Search for the cell housing the specified text and yield its [x, y] center coordinate. 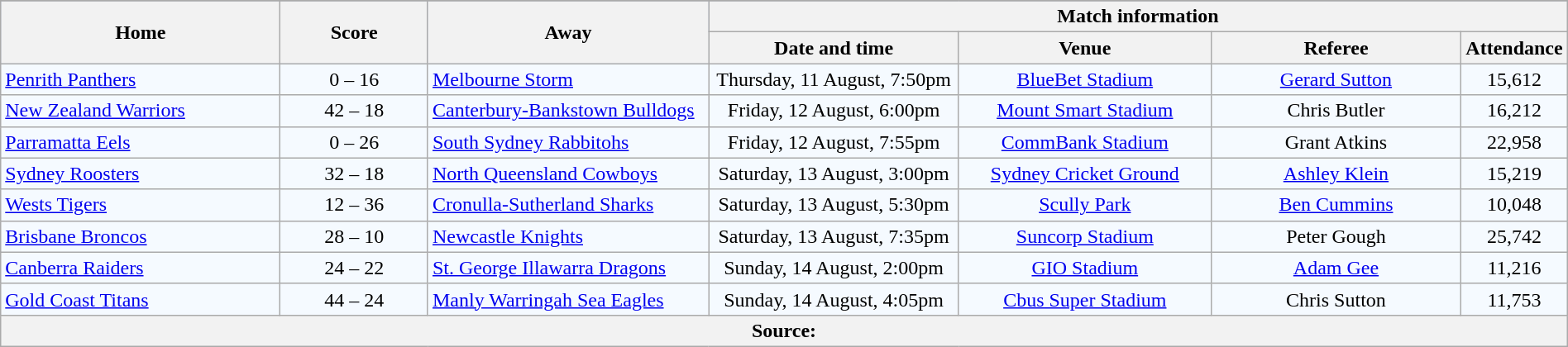
Peter Gough [1336, 236]
22,958 [1514, 142]
Newcastle Knights [567, 236]
Venue [1085, 48]
42 – 18 [354, 111]
St. George Illawarra Dragons [567, 268]
Friday, 12 August, 7:55pm [834, 142]
Sydney Cricket Ground [1085, 173]
Parramatta Eels [141, 142]
New Zealand Warriors [141, 111]
Match information [1138, 17]
South Sydney Rabbitohs [567, 142]
Chris Butler [1336, 111]
15,612 [1514, 79]
Ben Cummins [1336, 205]
Adam Gee [1336, 268]
0 – 26 [354, 142]
North Queensland Cowboys [567, 173]
Home [141, 32]
Sunday, 14 August, 4:05pm [834, 299]
Chris Sutton [1336, 299]
Saturday, 13 August, 7:35pm [834, 236]
Wests Tigers [141, 205]
12 – 36 [354, 205]
Penrith Panthers [141, 79]
44 – 24 [354, 299]
Friday, 12 August, 6:00pm [834, 111]
Referee [1336, 48]
BlueBet Stadium [1085, 79]
Suncorp Stadium [1085, 236]
Manly Warringah Sea Eagles [567, 299]
Sydney Roosters [141, 173]
Saturday, 13 August, 3:00pm [834, 173]
Canterbury-Bankstown Bulldogs [567, 111]
Cbus Super Stadium [1085, 299]
Grant Atkins [1336, 142]
Melbourne Storm [567, 79]
0 – 16 [354, 79]
11,216 [1514, 268]
Gerard Sutton [1336, 79]
Sunday, 14 August, 2:00pm [834, 268]
Score [354, 32]
Canberra Raiders [141, 268]
25,742 [1514, 236]
Away [567, 32]
Gold Coast Titans [141, 299]
Brisbane Broncos [141, 236]
CommBank Stadium [1085, 142]
Source: [784, 330]
Ashley Klein [1336, 173]
11,753 [1514, 299]
32 – 18 [354, 173]
24 – 22 [354, 268]
16,212 [1514, 111]
Attendance [1514, 48]
GIO Stadium [1085, 268]
Thursday, 11 August, 7:50pm [834, 79]
15,219 [1514, 173]
Saturday, 13 August, 5:30pm [834, 205]
28 – 10 [354, 236]
Scully Park [1085, 205]
Mount Smart Stadium [1085, 111]
10,048 [1514, 205]
Cronulla-Sutherland Sharks [567, 205]
Date and time [834, 48]
